Capture the cell that displays the provided text and extract its [x, y] central coordinate. 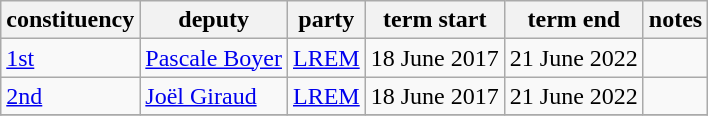
Joël Giraud [214, 96]
1st [70, 58]
2nd [70, 96]
term end [574, 20]
notes [675, 20]
party [326, 20]
Pascale Boyer [214, 58]
constituency [70, 20]
term start [434, 20]
deputy [214, 20]
